From the cell containing the given text, extract its center point as [x, y] coordinate. 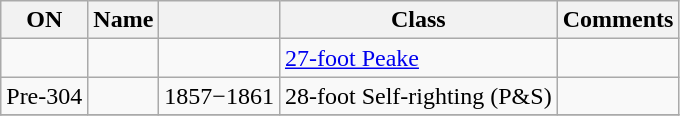
Name [124, 20]
28-foot Self-righting (P&S) [418, 96]
1857−1861 [220, 96]
Comments [618, 20]
27-foot Peake [418, 58]
Pre-304 [44, 96]
ON [44, 20]
Class [418, 20]
